For the text-containing cell, return its midpoint in [x, y] coordinate format. 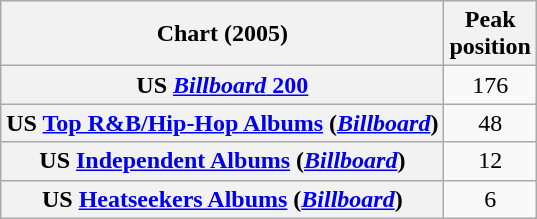
US Heatseekers Albums (Billboard) [222, 199]
6 [490, 199]
US Top R&B/Hip-Hop Albums (Billboard) [222, 123]
US Independent Albums (Billboard) [222, 161]
176 [490, 85]
Chart (2005) [222, 34]
Peakposition [490, 34]
US Billboard 200 [222, 85]
12 [490, 161]
48 [490, 123]
